Find where the given text appears and provide that cell's center as [x, y] coordinate. 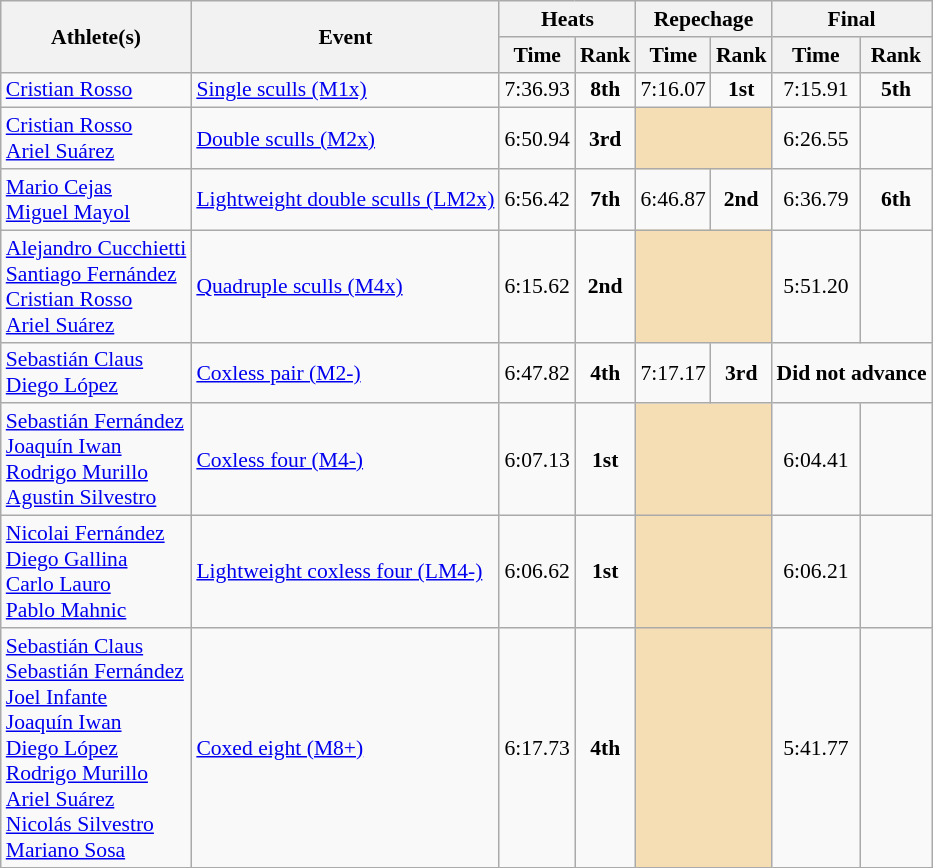
6:17.73 [536, 748]
Lightweight coxless four (LM4-) [345, 572]
Event [345, 36]
5th [896, 90]
7:36.93 [536, 90]
Coxless pair (M2-) [345, 372]
Single sculls (M1x) [345, 90]
6:07.13 [536, 460]
Sebastián ClausDiego López [96, 372]
Mario CejasMiguel Mayol [96, 200]
6:47.82 [536, 372]
6:36.79 [816, 200]
7:17.17 [672, 372]
Heats [567, 19]
5:41.77 [816, 748]
Athlete(s) [96, 36]
6:06.62 [536, 572]
Final [851, 19]
6:50.94 [536, 138]
Cristian RossoAriel Suárez [96, 138]
Nicolai FernándezDiego GallinaCarlo LauroPablo Mahnic [96, 572]
6:56.42 [536, 200]
5:51.20 [816, 286]
Alejandro CucchiettiSantiago FernándezCristian RossoAriel Suárez [96, 286]
Did not advance [851, 372]
Lightweight double sculls (LM2x) [345, 200]
6:04.41 [816, 460]
Quadruple sculls (M4x) [345, 286]
6:15.62 [536, 286]
7th [606, 200]
Repechage [703, 19]
6:46.87 [672, 200]
Cristian Rosso [96, 90]
Sebastián FernándezJoaquín IwanRodrigo MurilloAgustin Silvestro [96, 460]
6th [896, 200]
7:16.07 [672, 90]
8th [606, 90]
7:15.91 [816, 90]
6:26.55 [816, 138]
Coxed eight (M8+) [345, 748]
Double sculls (M2x) [345, 138]
Sebastián ClausSebastián FernándezJoel InfanteJoaquín IwanDiego LópezRodrigo MurilloAriel SuárezNicolás SilvestroMariano Sosa [96, 748]
Coxless four (M4-) [345, 460]
6:06.21 [816, 572]
